Extract the [X, Y] coordinate from the center of the cell holding the provided text.  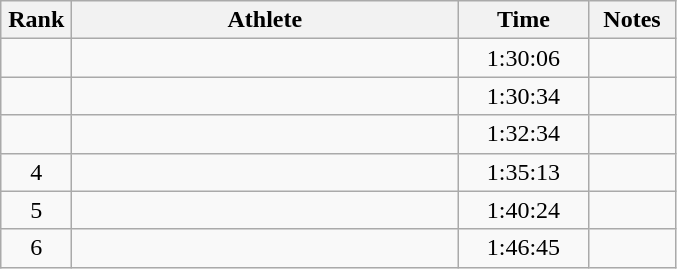
Athlete [265, 20]
1:46:45 [524, 248]
5 [36, 210]
4 [36, 172]
1:35:13 [524, 172]
6 [36, 248]
1:40:24 [524, 210]
Notes [632, 20]
1:30:06 [524, 58]
Rank [36, 20]
1:30:34 [524, 96]
Time [524, 20]
1:32:34 [524, 134]
